Scan for the cell matching the given text and deliver its (X, Y) coordinate at center. 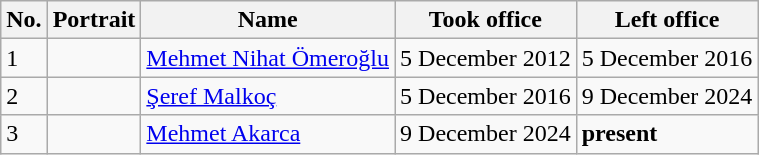
Name (268, 20)
2 (24, 96)
Took office (486, 20)
Portrait (94, 20)
Şeref Malkoç (268, 96)
1 (24, 58)
Mehmet Nihat Ömeroğlu (268, 58)
5 December 2012 (486, 58)
present (667, 134)
Mehmet Akarca (268, 134)
3 (24, 134)
Left office (667, 20)
No. (24, 20)
